Identify which cell holds the provided text, then report its (X, Y) central coordinate. 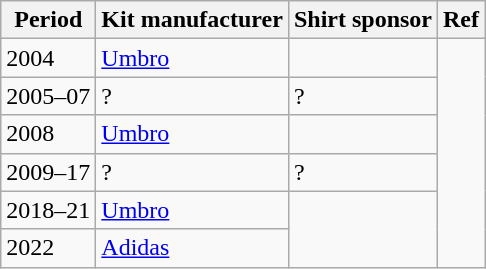
Kit manufacturer (192, 20)
Ref (462, 20)
Period (48, 20)
2005–07 (48, 96)
2004 (48, 58)
Shirt sponsor (362, 20)
Adidas (192, 248)
2009–17 (48, 172)
2008 (48, 134)
2018–21 (48, 210)
2022 (48, 248)
